Output the [x, y] coordinate of the center of the cell containing the given text.  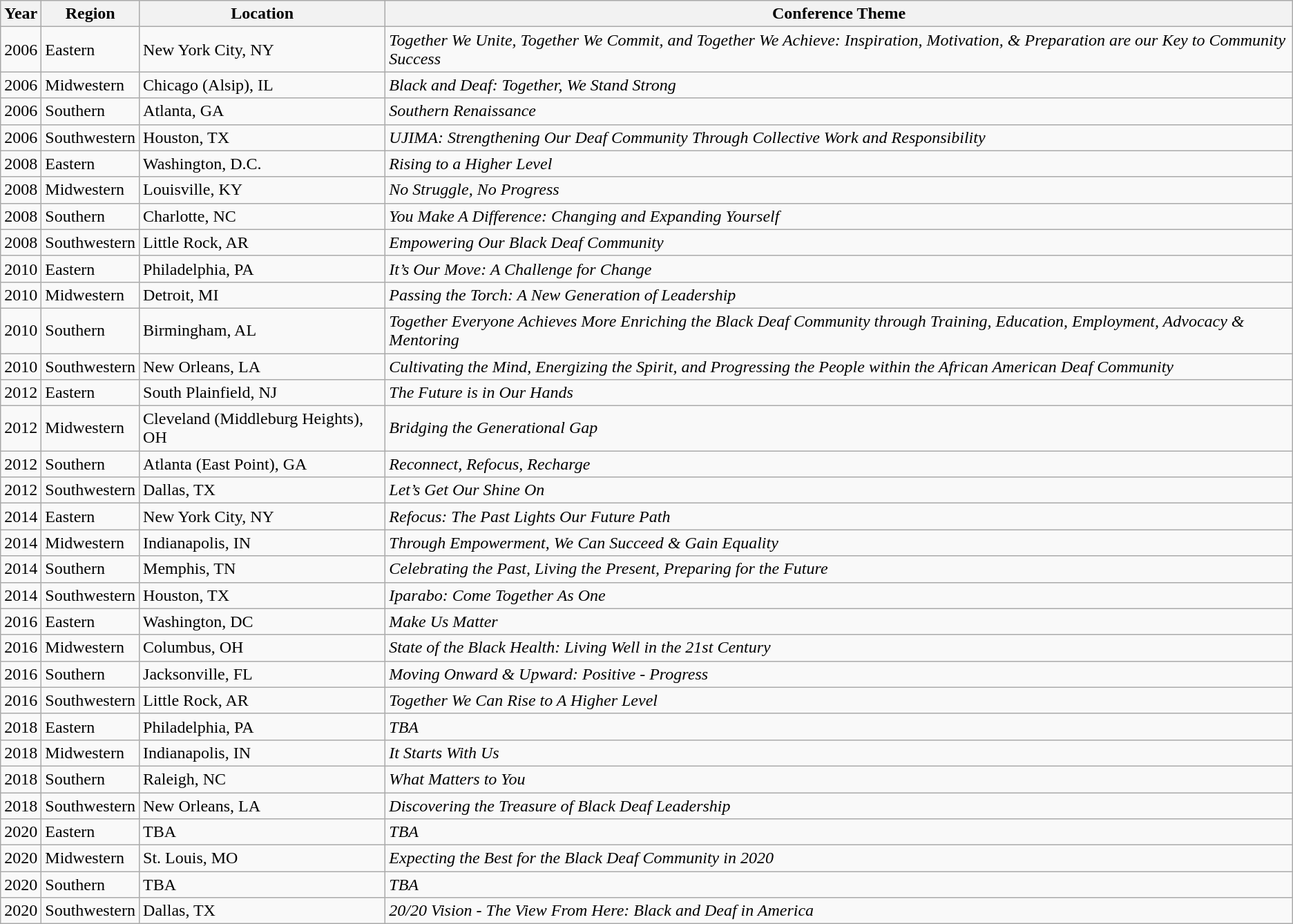
Washington, D.C. [262, 164]
It’s Our Move: A Challenge for Change [839, 269]
Chicago (Alsip), IL [262, 85]
Conference Theme [839, 14]
Refocus: The Past Lights Our Future Path [839, 517]
Iparabo: Come Together As One [839, 595]
Columbus, OH [262, 648]
It Starts With Us [839, 753]
Together We Unite, Together We Commit, and Together We Achieve: Inspiration, Motivation, & Preparation are our Key to Community Success [839, 50]
Atlanta, GA [262, 111]
Passing the Torch: A New Generation of Leadership [839, 295]
Southern Renaissance [839, 111]
Together Everyone Achieves More Enriching the Black Deaf Community through Training, Education, Employment, Advocacy & Mentoring [839, 330]
Make Us Matter [839, 622]
Bridging the Generational Gap [839, 428]
Memphis, TN [262, 569]
Rising to a Higher Level [839, 164]
South Plainfield, NJ [262, 393]
Expecting the Best for the Black Deaf Community in 2020 [839, 858]
Washington, DC [262, 622]
Atlanta (East Point), GA [262, 464]
Charlotte, NC [262, 216]
What Matters to You [839, 779]
Black and Deaf: Together, We Stand Strong [839, 85]
Reconnect, Refocus, Recharge [839, 464]
The Future is in Our Hands [839, 393]
Cleveland (Middleburg Heights), OH [262, 428]
Discovering the Treasure of Black Deaf Leadership [839, 806]
Raleigh, NC [262, 779]
Birmingham, AL [262, 330]
UJIMA: Strengthening Our Deaf Community Through Collective Work and Responsibility [839, 137]
Detroit, MI [262, 295]
Let’s Get Our Shine On [839, 490]
Region [90, 14]
Louisville, KY [262, 190]
You Make A Difference: Changing and Expanding Yourself [839, 216]
Empowering Our Black Deaf Community [839, 242]
State of the Black Health: Living Well in the 21st Century [839, 648]
Location [262, 14]
Celebrating the Past, Living the Present, Preparing for the Future [839, 569]
No Struggle, No Progress [839, 190]
Jacksonville, FL [262, 674]
Cultivating the Mind, Energizing the Spirit, and Progressing the People within the African American Deaf Community [839, 367]
St. Louis, MO [262, 858]
Moving Onward & Upward: Positive - Progress [839, 674]
20/20 Vision - The View From Here: Black and Deaf in America [839, 911]
Together We Can Rise to A Higher Level [839, 700]
Year [21, 14]
Through Empowerment, We Can Succeed & Gain Equality [839, 543]
